Determine the [x, y] coordinate at the center of the cell enclosing the given text.  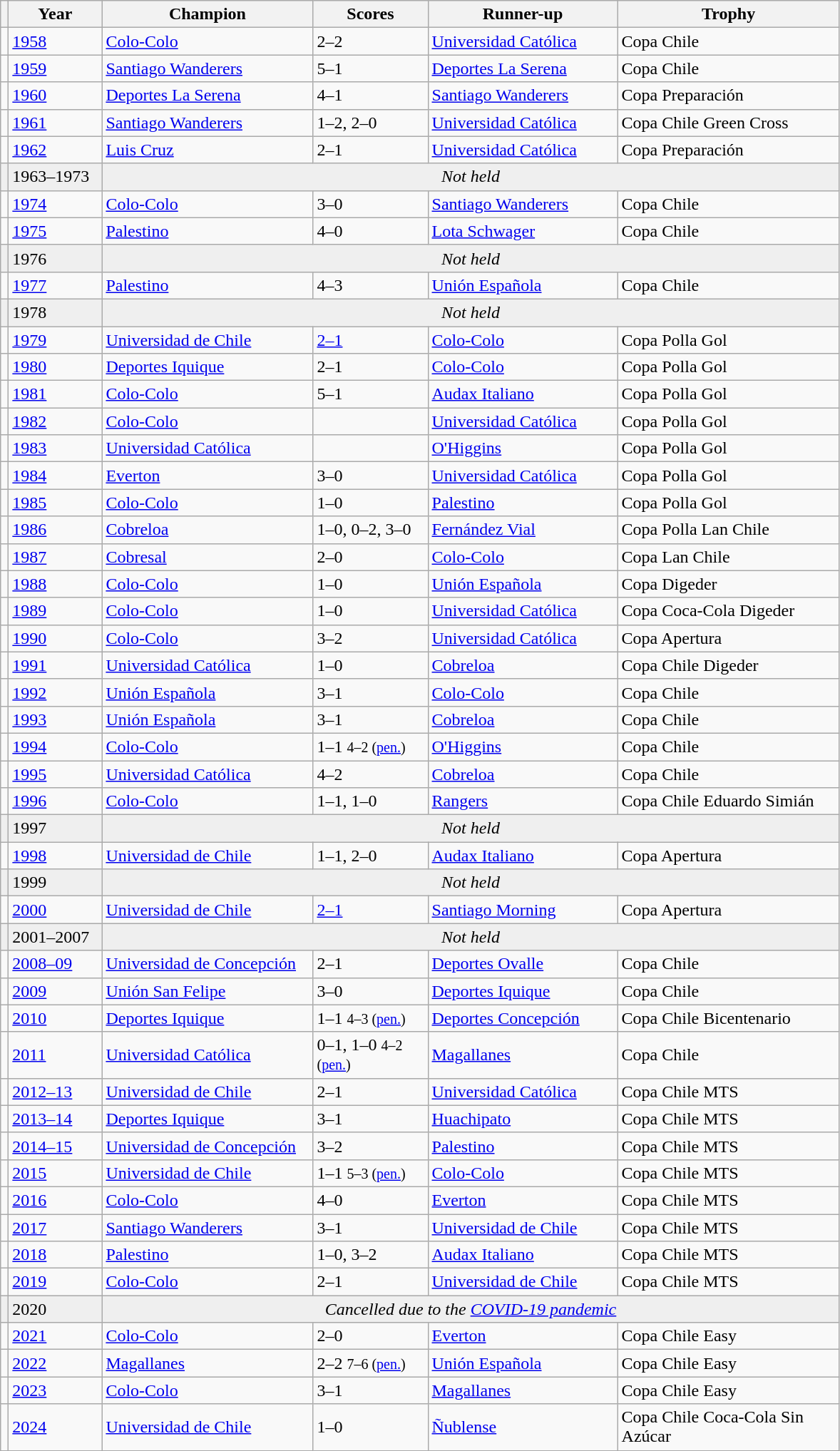
2011 [56, 1055]
1994 [56, 747]
1974 [56, 204]
1–2, 2–0 [371, 123]
Cancelled due to the COVID-19 pandemic [471, 1309]
2018 [56, 1255]
1987 [56, 557]
Scores [371, 14]
2000 [56, 910]
1–1, 2–0 [371, 856]
1–1, 1–0 [371, 801]
1961 [56, 123]
Ñublense [523, 1427]
Cobresal [208, 557]
Copa Chile Digeder [729, 665]
Fernández Vial [523, 530]
Copa Chile Coca-Cola Sin Azúcar [729, 1427]
2016 [56, 1200]
1988 [56, 584]
1958 [56, 41]
1986 [56, 530]
Huachipato [523, 1119]
2024 [56, 1427]
1985 [56, 503]
1–0, 3–2 [371, 1255]
2–2 [371, 41]
2023 [56, 1390]
1–1 4–3 (pen.) [371, 1018]
1991 [56, 665]
4–2 [371, 774]
1–1 4–2 (pen.) [371, 747]
1959 [56, 68]
Trophy [729, 14]
2012–13 [56, 1092]
2–2 7–6 (pen.) [371, 1363]
1979 [56, 340]
1–0, 0–2, 3–0 [371, 530]
1962 [56, 150]
1980 [56, 367]
2013–14 [56, 1119]
1977 [56, 285]
1984 [56, 476]
2008–09 [56, 964]
Year [56, 14]
Deportes Concepción [523, 1018]
1963–1973 [56, 177]
1981 [56, 394]
2010 [56, 1018]
Copa Chile Bicentenario [729, 1018]
Lota Schwager [523, 231]
Copa Chile Green Cross [729, 123]
1982 [56, 421]
4–3 [371, 285]
1992 [56, 692]
1993 [56, 719]
1989 [56, 611]
1960 [56, 96]
Rangers [523, 801]
0–1, 1–0 4–2 (pen.) [371, 1055]
Copa Polla Lan Chile [729, 530]
Santiago Morning [523, 910]
2021 [56, 1336]
1995 [56, 774]
2001–2007 [56, 937]
1996 [56, 801]
Unión San Felipe [208, 991]
Champion [208, 14]
1999 [56, 883]
1975 [56, 231]
1–1 5–3 (pen.) [371, 1173]
Runner-up [523, 14]
1997 [56, 829]
2020 [56, 1309]
Luis Cruz [208, 150]
1998 [56, 856]
Deportes Ovalle [523, 964]
1990 [56, 638]
2019 [56, 1282]
1976 [56, 258]
2009 [56, 991]
2015 [56, 1173]
Copa Digeder [729, 584]
1978 [56, 312]
1983 [56, 448]
2017 [56, 1227]
Copa Chile Eduardo Simián [729, 801]
Copa Lan Chile [729, 557]
Copa Coca-Cola Digeder [729, 611]
2022 [56, 1363]
2014–15 [56, 1146]
4–1 [371, 96]
